Pinpoint the cell where the given text exists, returning its (x, y) midpoint coordinate. 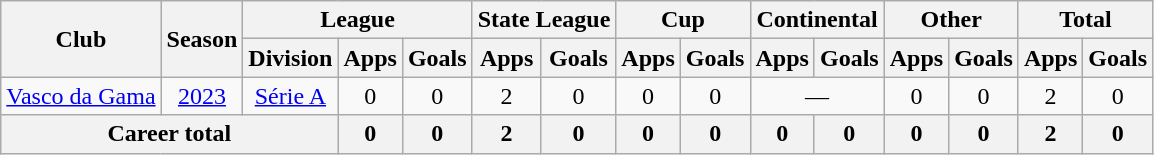
Total (1085, 20)
League (358, 20)
2023 (202, 96)
Série A (290, 96)
Club (81, 39)
Other (951, 20)
Division (290, 58)
Season (202, 39)
Vasco da Gama (81, 96)
Continental (817, 20)
— (817, 96)
Career total (170, 134)
State League (544, 20)
Cup (683, 20)
